Return [x, y] of the center of cell containing provided text 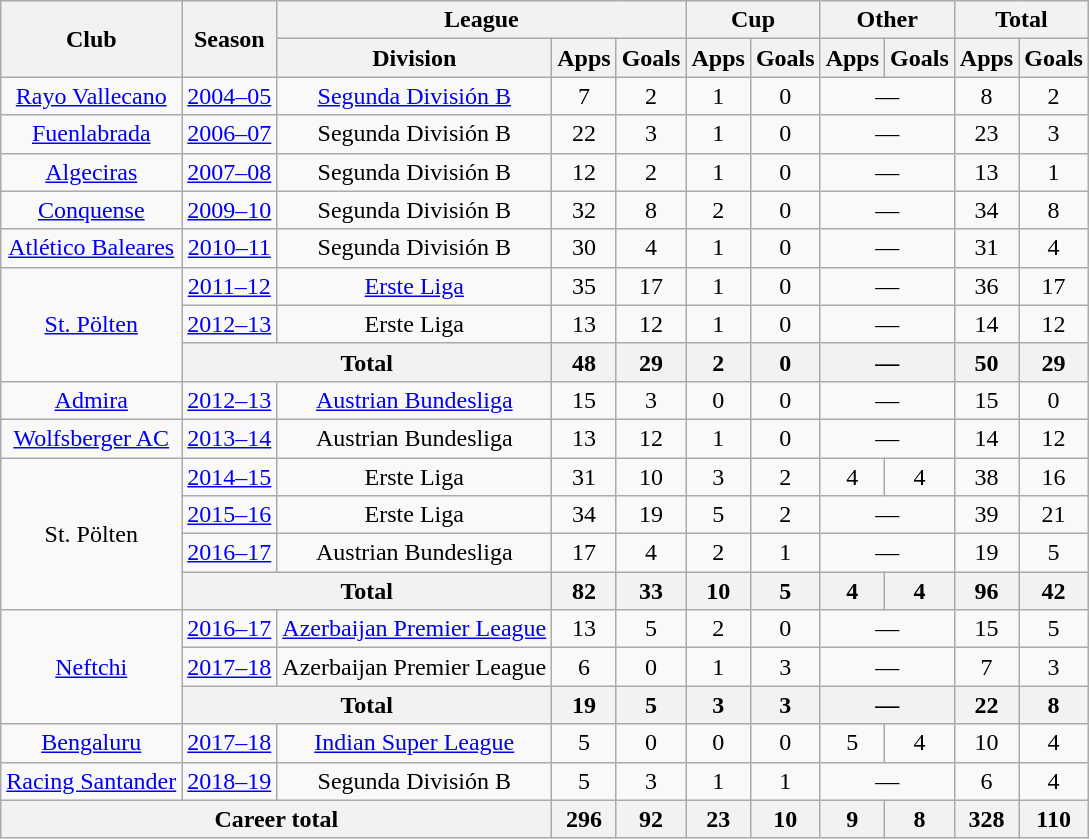
2018–19 [230, 781]
2010–11 [230, 248]
Atlético Baleares [92, 248]
9 [852, 819]
Bengaluru [92, 743]
Cup [753, 20]
96 [986, 591]
Neftchi [92, 667]
92 [651, 819]
42 [1054, 591]
82 [584, 591]
2007–08 [230, 172]
16 [1054, 477]
Wolfsberger AC [92, 438]
2009–10 [230, 210]
328 [986, 819]
50 [986, 362]
Admira [92, 400]
21 [1054, 515]
39 [986, 515]
League [482, 20]
32 [584, 210]
2013–14 [230, 438]
Division [414, 58]
Club [92, 39]
48 [584, 362]
Indian Super League [414, 743]
2006–07 [230, 134]
35 [584, 286]
30 [584, 248]
Career total [276, 819]
2014–15 [230, 477]
2004–05 [230, 96]
38 [986, 477]
Season [230, 39]
110 [1054, 819]
2011–12 [230, 286]
Racing Santander [92, 781]
Fuenlabrada [92, 134]
33 [651, 591]
36 [986, 286]
Rayo Vallecano [92, 96]
296 [584, 819]
Conquense [92, 210]
Algeciras [92, 172]
2015–16 [230, 515]
Other [887, 20]
